Detect which cell encompasses the target text, then output its (x, y) center coordinate. 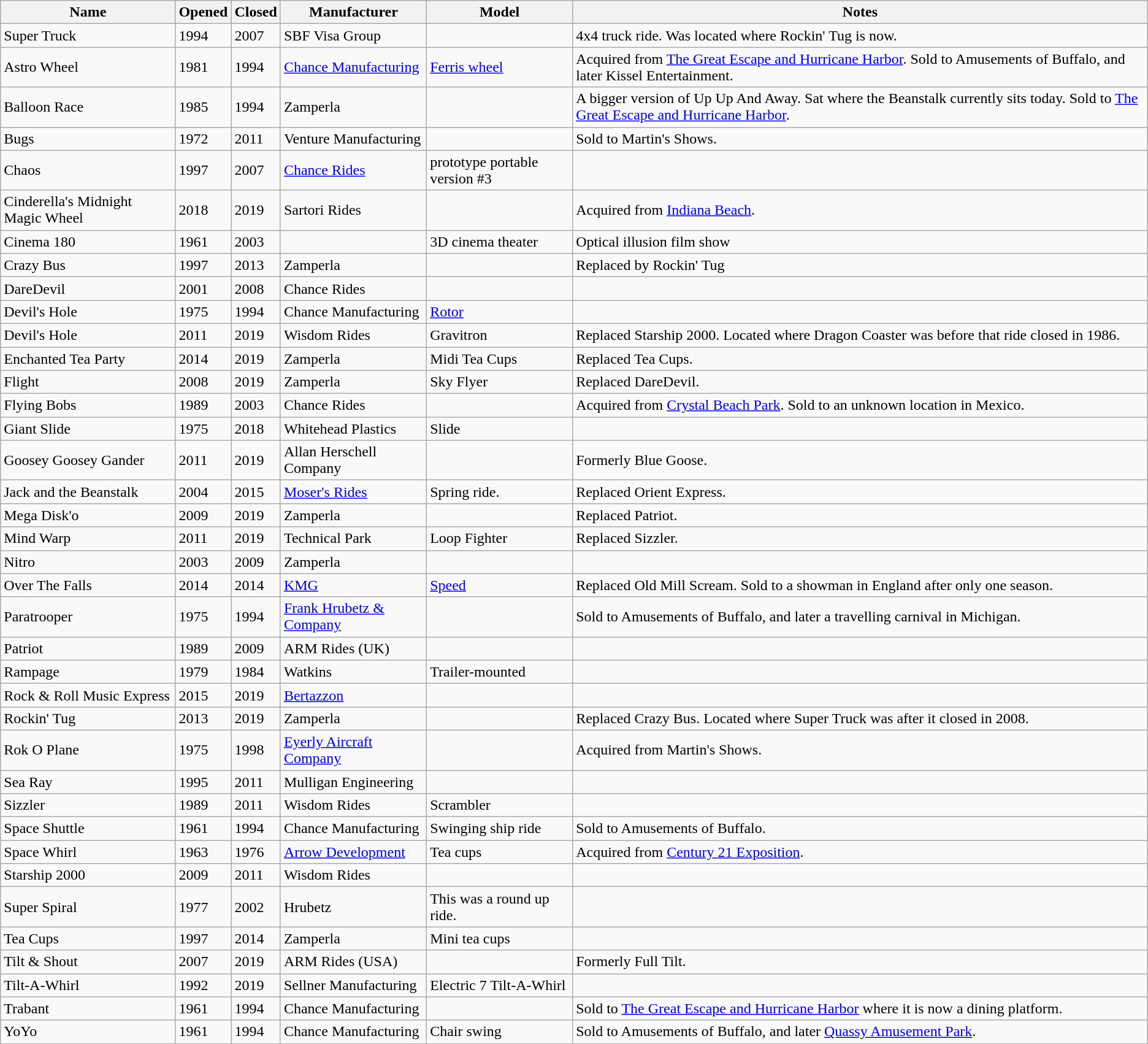
Acquired from The Great Escape and Hurricane Harbor. Sold to Amusements of Buffalo, and later Kissel Entertainment. (860, 67)
Flight (88, 382)
2001 (204, 288)
Acquired from Indiana Beach. (860, 210)
Enchanted Tea Party (88, 359)
Replaced Orient Express. (860, 492)
Cinema 180 (88, 242)
Replaced Sizzler. (860, 539)
Sold to Martin's Shows. (860, 139)
Jack and the Beanstalk (88, 492)
Replaced Crazy Bus. Located where Super Truck was after it closed in 2008. (860, 718)
1979 (204, 672)
YoYo (88, 1032)
Replaced Starship 2000. Located where Dragon Coaster was before that ride closed in 1986. (860, 335)
Hrubetz (353, 907)
1981 (204, 67)
Spring ride. (500, 492)
Chaos (88, 171)
Crazy Bus (88, 265)
Mini tea cups (500, 938)
Flying Bobs (88, 405)
This was a round up ride. (500, 907)
Technical Park (353, 539)
Mega Disk'o (88, 515)
SBF Visa Group (353, 36)
Cinderella's Midnight Magic Wheel (88, 210)
A bigger version of Up Up And Away. Sat where the Beanstalk currently sits today. Sold to The Great Escape and Hurricane Harbor. (860, 107)
Astro Wheel (88, 67)
Tea cups (500, 852)
Watkins (353, 672)
Formerly Full Tilt. (860, 962)
Rok O Plane (88, 750)
1985 (204, 107)
Goosey Goosey Gander (88, 460)
Mind Warp (88, 539)
Acquired from Crystal Beach Park. Sold to an unknown location in Mexico. (860, 405)
ARM Rides (USA) (353, 962)
Formerly Blue Goose. (860, 460)
1977 (204, 907)
ARM Rides (UK) (353, 648)
Chair swing (500, 1032)
Rock & Roll Music Express (88, 695)
Sea Ray (88, 782)
Slide (500, 429)
Replaced by Rockin' Tug (860, 265)
Paratrooper (88, 617)
Acquired from Martin's Shows. (860, 750)
Super Spiral (88, 907)
Giant Slide (88, 429)
Sold to Amusements of Buffalo. (860, 829)
1992 (204, 985)
Replaced Patriot. (860, 515)
2004 (204, 492)
Gravitron (500, 335)
Space Shuttle (88, 829)
Super Truck (88, 36)
Nitro (88, 562)
Allan Herschell Company (353, 460)
4x4 truck ride. Was located where Rockin' Tug is now. (860, 36)
Acquired from Century 21 Exposition. (860, 852)
Electric 7 Tilt-A-Whirl (500, 985)
Sizzler (88, 805)
prototype portable version #3 (500, 171)
1963 (204, 852)
2002 (256, 907)
Over The Falls (88, 585)
KMG (353, 585)
Moser's Rides (353, 492)
Sold to Amusements of Buffalo, and later Quassy Amusement Park. (860, 1032)
Replaced Old Mill Scream. Sold to a showman in England after only one season. (860, 585)
Tea Cups (88, 938)
Notes (860, 12)
Replaced DareDevil. (860, 382)
3D cinema theater (500, 242)
Starship 2000 (88, 875)
Replaced Tea Cups. (860, 359)
Opened (204, 12)
Venture Manufacturing (353, 139)
Trailer-mounted (500, 672)
Bertazzon (353, 695)
Loop Fighter (500, 539)
Trabant (88, 1008)
Sold to Amusements of Buffalo, and later a travelling carnival in Michigan. (860, 617)
Name (88, 12)
Speed (500, 585)
DareDevil (88, 288)
Tilt & Shout (88, 962)
Eyerly Aircraft Company (353, 750)
Swinging ship ride (500, 829)
1984 (256, 672)
Sold to The Great Escape and Hurricane Harbor where it is now a dining platform. (860, 1008)
Frank Hrubetz & Company (353, 617)
Closed (256, 12)
Rotor (500, 312)
Tilt-A-Whirl (88, 985)
Rockin' Tug (88, 718)
1998 (256, 750)
Sartori Rides (353, 210)
Scrambler (500, 805)
1976 (256, 852)
1972 (204, 139)
1995 (204, 782)
Ferris wheel (500, 67)
Mulligan Engineering (353, 782)
Sky Flyer (500, 382)
Midi Tea Cups (500, 359)
Patriot (88, 648)
Space Whirl (88, 852)
Manufacturer (353, 12)
Sellner Manufacturing (353, 985)
Arrow Development (353, 852)
Bugs (88, 139)
Balloon Race (88, 107)
Model (500, 12)
Whitehead Plastics (353, 429)
Optical illusion film show (860, 242)
Rampage (88, 672)
